Provide the (x, y) coordinate of the cell's center where the given text is located.  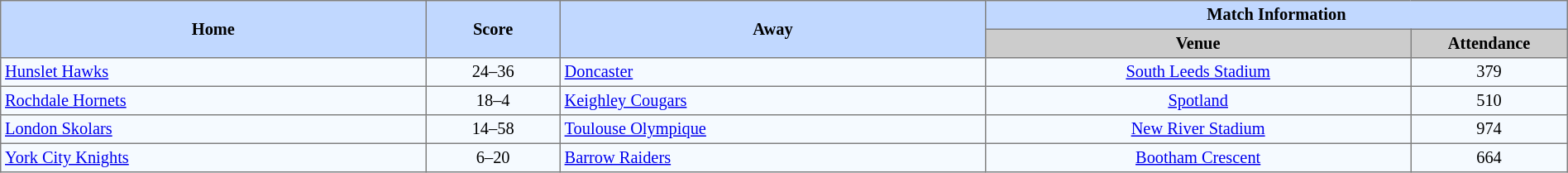
Attendance (1489, 43)
Venue (1198, 43)
Doncaster (772, 72)
Away (772, 30)
14–58 (493, 129)
Barrow Raiders (772, 157)
6–20 (493, 157)
379 (1489, 72)
York City Knights (213, 157)
510 (1489, 100)
974 (1489, 129)
Keighley Cougars (772, 100)
18–4 (493, 100)
Rochdale Hornets (213, 100)
Match Information (1277, 15)
Toulouse Olympique (772, 129)
664 (1489, 157)
South Leeds Stadium (1198, 72)
New River Stadium (1198, 129)
Spotland (1198, 100)
London Skolars (213, 129)
Bootham Crescent (1198, 157)
24–36 (493, 72)
Home (213, 30)
Score (493, 30)
Hunslet Hawks (213, 72)
